Output the [X, Y] coordinate of the center of the cell containing the given text.  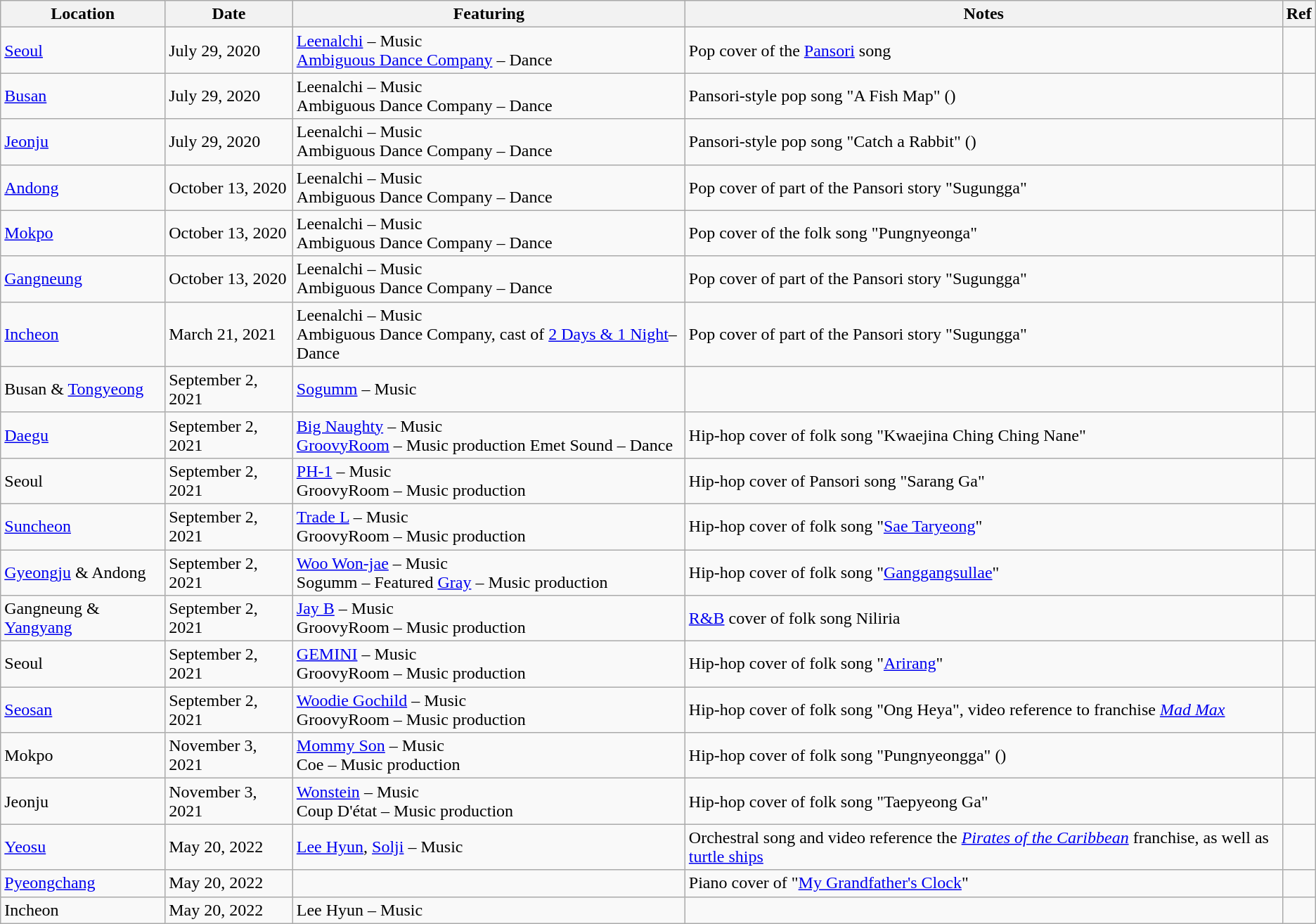
PH-1 – MusicGroovyRoom – Music production [489, 481]
Mommy Son – MusicCoe – Music production [489, 755]
Jay B – MusicGroovyRoom – Music production [489, 619]
Hip-hop cover of folk song "Sae Taryeong" [983, 526]
Piano cover of "My Grandfather's Clock" [983, 883]
R&B cover of folk song Niliria [983, 619]
Busan & Tongyeong [83, 390]
Location [83, 14]
Hip-hop cover of folk song "Pungnyeongga" () [983, 755]
Pop cover of the folk song "Pungnyeonga" [983, 233]
Leenalchi – MusicAmbiguous Dance Company, cast of 2 Days & 1 Night– Dance [489, 334]
Woodie Gochild – MusicGroovyRoom – Music production [489, 710]
Hip-hop cover of folk song "Taepyeong Ga" [983, 802]
Pansori-style pop song "A Fish Map" () [983, 96]
Hip-hop cover of folk song "Arirang" [983, 664]
Gangneung [83, 278]
Date [229, 14]
Pop cover of the Pansori song [983, 51]
Gangneung & Yangyang [83, 619]
Sogumm – Music [489, 390]
Pyeongchang [83, 883]
March 21, 2021 [229, 334]
Hip-hop cover of folk song "Kwaejina Ching Ching Nane" [983, 435]
Wonstein – MusicCoup D'état – Music production [489, 802]
Suncheon [83, 526]
Pansori-style pop song "Catch a Rabbit" () [983, 142]
Seosan [83, 710]
Lee Hyun – Music [489, 910]
GEMINI – MusicGroovyRoom – Music production [489, 664]
Orchestral song and video reference the Pirates of the Caribbean franchise, as well as turtle ships [983, 847]
Gyeongju & Andong [83, 572]
Lee Hyun, Solji – Music [489, 847]
Big Naughty – MusicGroovyRoom – Music production Emet Sound – Dance [489, 435]
Daegu [83, 435]
Ref [1299, 14]
Yeosu [83, 847]
Featuring [489, 14]
Andong [83, 187]
Hip-hop cover of folk song "Ganggangsullae" [983, 572]
Hip-hop cover of folk song "Ong Heya", video reference to franchise Mad Max [983, 710]
Woo Won-jae – MusicSogumm – Featured Gray – Music production [489, 572]
Notes [983, 14]
Trade L – MusicGroovyRoom – Music production [489, 526]
Hip-hop cover of Pansori song "Sarang Ga" [983, 481]
Busan [83, 96]
